Identify which cell holds the provided text, then report its (x, y) central coordinate. 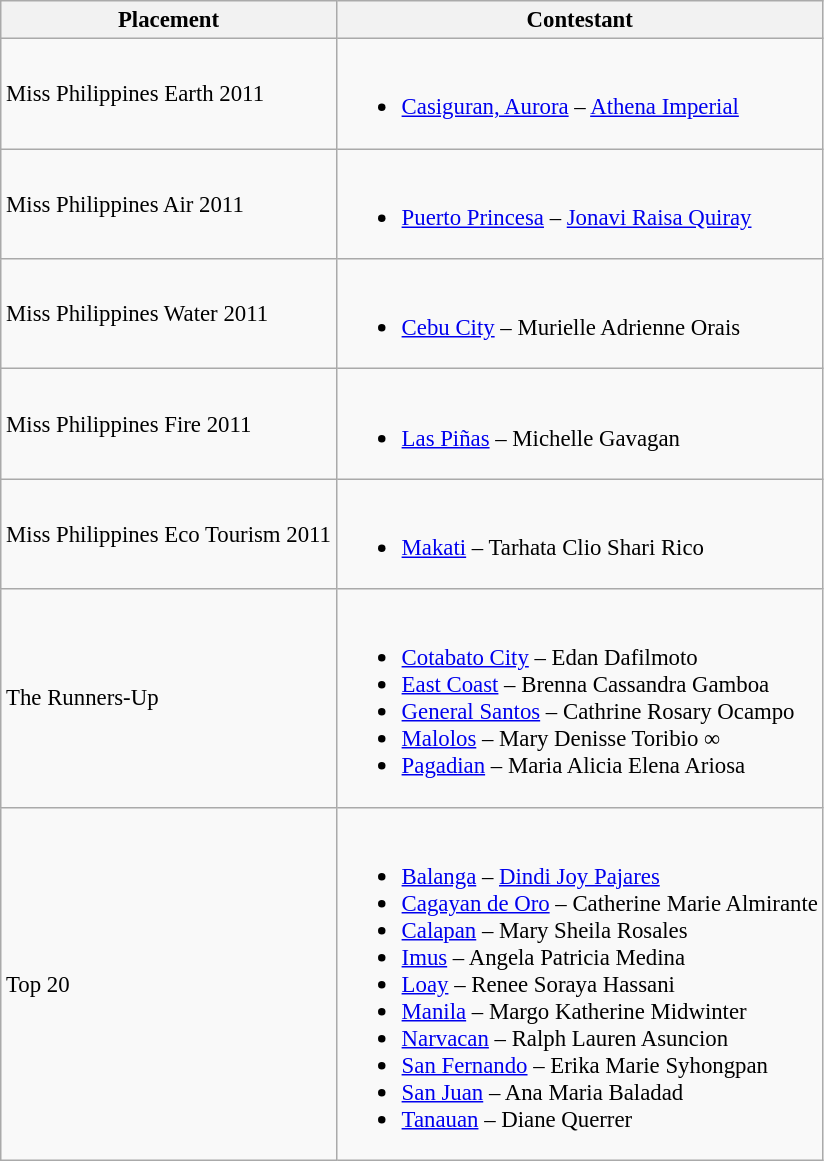
Miss Philippines Earth 2011 (169, 94)
Contestant (580, 20)
The Runners-Up (169, 698)
Miss Philippines Fire 2011 (169, 424)
Miss Philippines Eco Tourism 2011 (169, 534)
Top 20 (169, 984)
Miss Philippines Air 2011 (169, 204)
Las Piñas – Michelle Gavagan (580, 424)
Miss Philippines Water 2011 (169, 314)
Placement (169, 20)
Cebu City – Murielle Adrienne Orais (580, 314)
Casiguran, Aurora – Athena Imperial (580, 94)
Makati – Tarhata Clio Shari Rico (580, 534)
Puerto Princesa – Jonavi Raisa Quiray (580, 204)
